Return the (X, Y) coordinate for the center point of the cell that contains the specified text.  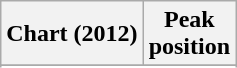
Chart (2012) (72, 34)
Peakposition (189, 34)
